For the text-containing cell, return its midpoint in [X, Y] coordinate format. 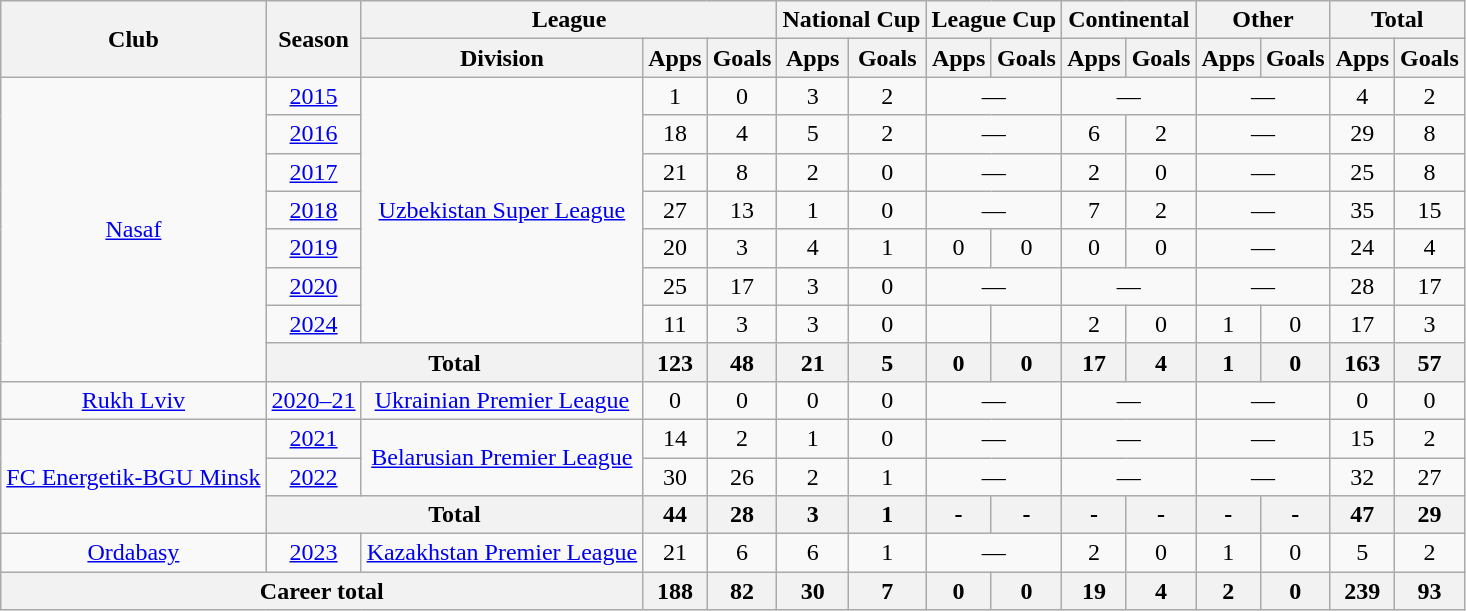
13 [742, 210]
57 [1430, 362]
11 [675, 324]
2023 [314, 553]
Kazakhstan Premier League [502, 553]
Career total [322, 591]
26 [742, 477]
188 [675, 591]
Nasaf [134, 229]
2020–21 [314, 400]
24 [1362, 248]
2022 [314, 477]
93 [1430, 591]
2024 [314, 324]
32 [1362, 477]
National Cup [852, 20]
Other [1263, 20]
Club [134, 39]
239 [1362, 591]
Uzbekistan Super League [502, 210]
2020 [314, 286]
2019 [314, 248]
48 [742, 362]
2015 [314, 96]
Rukh Lviv [134, 400]
14 [675, 438]
2016 [314, 134]
Division [502, 58]
2018 [314, 210]
League Cup [994, 20]
FC Energetik-BGU Minsk [134, 476]
20 [675, 248]
35 [1362, 210]
Season [314, 39]
163 [1362, 362]
Continental [1129, 20]
Ukrainian Premier League [502, 400]
47 [1362, 515]
2021 [314, 438]
2017 [314, 172]
82 [742, 591]
League [569, 20]
19 [1094, 591]
44 [675, 515]
123 [675, 362]
Belarusian Premier League [502, 457]
Ordabasy [134, 553]
18 [675, 134]
